From the cell containing the given text, extract its center point as [X, Y] coordinate. 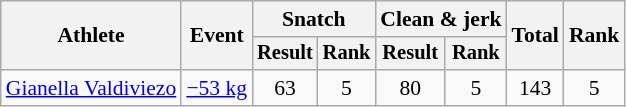
143 [536, 88]
Snatch [314, 19]
80 [410, 88]
63 [285, 88]
Event [216, 36]
Clean & jerk [440, 19]
Athlete [92, 36]
Total [536, 36]
Gianella Valdiviezo [92, 88]
−53 kg [216, 88]
